For the text-containing cell, return its midpoint in [X, Y] coordinate format. 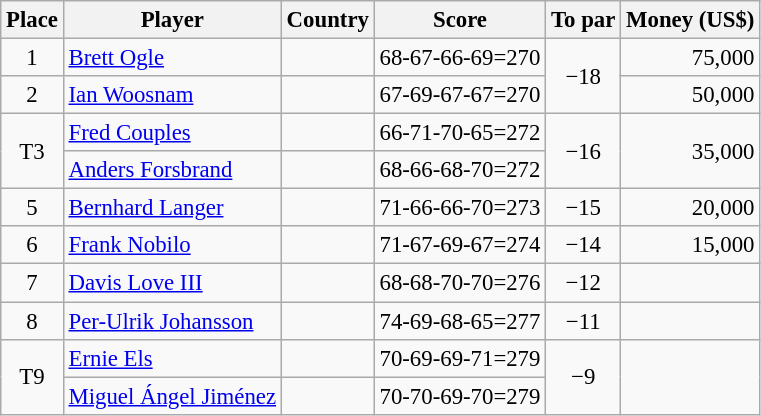
Country [328, 20]
15,000 [690, 245]
Per-Ulrik Johansson [172, 321]
Ian Woosnam [172, 95]
−18 [584, 76]
5 [32, 208]
Score [460, 20]
Miguel Ángel Jiménez [172, 396]
8 [32, 321]
1 [32, 58]
20,000 [690, 208]
−14 [584, 245]
−15 [584, 208]
−11 [584, 321]
Player [172, 20]
Brett Ogle [172, 58]
74-69-68-65=277 [460, 321]
68-68-70-70=276 [460, 283]
50,000 [690, 95]
68-67-66-69=270 [460, 58]
−9 [584, 376]
35,000 [690, 152]
To par [584, 20]
Fred Couples [172, 133]
Davis Love III [172, 283]
70-69-69-71=279 [460, 358]
Anders Forsbrand [172, 170]
67-69-67-67=270 [460, 95]
Place [32, 20]
75,000 [690, 58]
Bernhard Langer [172, 208]
6 [32, 245]
−12 [584, 283]
66-71-70-65=272 [460, 133]
T3 [32, 152]
68-66-68-70=272 [460, 170]
Frank Nobilo [172, 245]
7 [32, 283]
71-67-69-67=274 [460, 245]
71-66-66-70=273 [460, 208]
2 [32, 95]
Money (US$) [690, 20]
T9 [32, 376]
−16 [584, 152]
70-70-69-70=279 [460, 396]
Ernie Els [172, 358]
